Capture the cell that displays the provided text and extract its (X, Y) central coordinate. 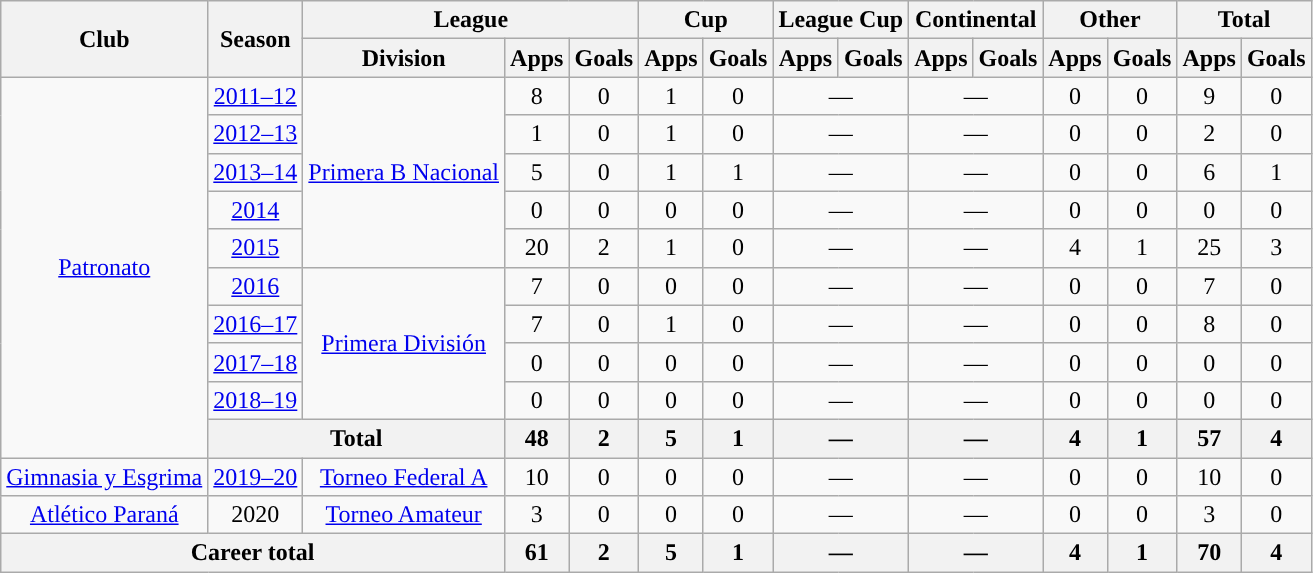
Torneo Amateur (404, 515)
Cup (706, 20)
League Cup (841, 20)
Atlético Paraná (104, 515)
2015 (256, 248)
2016–17 (256, 324)
48 (537, 438)
Primera División (404, 343)
Gimnasia y Esgrima (104, 477)
9 (1209, 96)
2020 (256, 515)
2018–19 (256, 400)
2012–13 (256, 134)
League (471, 20)
57 (1209, 438)
2013–14 (256, 172)
70 (1209, 553)
2016 (256, 286)
25 (1209, 248)
20 (537, 248)
2014 (256, 210)
2019–20 (256, 477)
Torneo Federal A (404, 477)
Other (1110, 20)
Division (404, 58)
2011–12 (256, 96)
6 (1209, 172)
Continental (976, 20)
Patronato (104, 268)
61 (537, 553)
2017–18 (256, 362)
Career total (253, 553)
Season (256, 39)
Club (104, 39)
Primera B Nacional (404, 172)
